Scan for the cell matching the given text and deliver its [x, y] coordinate at center. 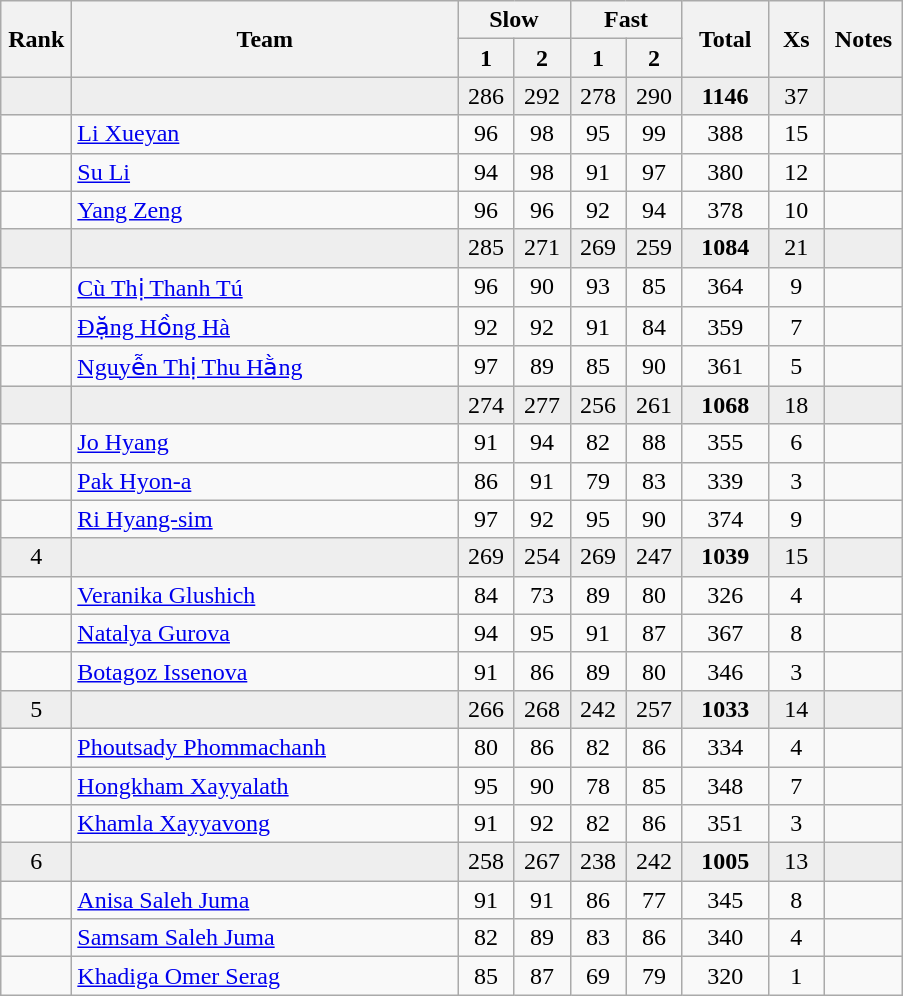
Natalya Gurova [265, 633]
69 [598, 976]
1146 [725, 96]
13 [796, 862]
364 [725, 287]
286 [486, 96]
1068 [725, 405]
77 [654, 900]
Xs [796, 39]
73 [542, 595]
Veranika Glushich [265, 595]
Notes [864, 39]
18 [796, 405]
285 [486, 248]
292 [542, 96]
266 [486, 709]
374 [725, 519]
Khadiga Omer Serag [265, 976]
254 [542, 557]
14 [796, 709]
258 [486, 862]
367 [725, 633]
Đặng Hồng Hà [265, 327]
334 [725, 747]
78 [598, 785]
1039 [725, 557]
Khamla Xayyavong [265, 824]
247 [654, 557]
Botagoz Issenova [265, 671]
361 [725, 366]
345 [725, 900]
380 [725, 172]
320 [725, 976]
256 [598, 405]
37 [796, 96]
271 [542, 248]
261 [654, 405]
378 [725, 210]
359 [725, 327]
Team [265, 39]
Su Li [265, 172]
278 [598, 96]
326 [725, 595]
1033 [725, 709]
274 [486, 405]
Cù Thị Thanh Tú [265, 287]
Samsam Saleh Juma [265, 938]
Fast [626, 20]
10 [796, 210]
12 [796, 172]
355 [725, 443]
290 [654, 96]
Jo Hyang [265, 443]
388 [725, 134]
Ri Hyang-sim [265, 519]
Phoutsady Phommachanh [265, 747]
88 [654, 443]
277 [542, 405]
Nguyễn Thị Thu Hằng [265, 366]
Hongkham Xayyalath [265, 785]
267 [542, 862]
1005 [725, 862]
1084 [725, 248]
Total [725, 39]
21 [796, 248]
259 [654, 248]
351 [725, 824]
348 [725, 785]
346 [725, 671]
Yang Zeng [265, 210]
257 [654, 709]
93 [598, 287]
99 [654, 134]
Pak Hyon-a [265, 481]
Li Xueyan [265, 134]
Anisa Saleh Juma [265, 900]
268 [542, 709]
340 [725, 938]
339 [725, 481]
Slow [514, 20]
Rank [36, 39]
238 [598, 862]
